Identify which cell holds the provided text, then report its (x, y) central coordinate. 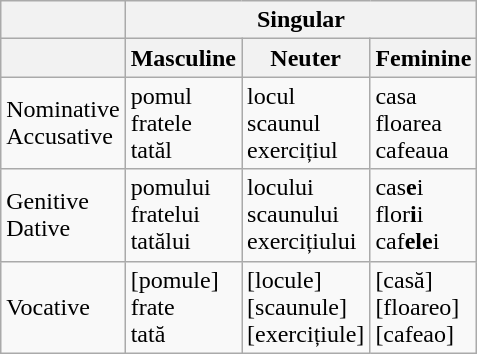
loculuiscaunuluiexercițiului (306, 215)
pomulfrateletatăl (183, 123)
Feminine (424, 58)
Vocative (63, 307)
GenitiveDative (63, 215)
NominativeAccusative (63, 123)
Singular (301, 20)
[pomule]fratetată (183, 307)
casafloareacafeaua (424, 123)
[casă][floareo][cafeao] (424, 307)
loculscaunulexercițiul (306, 123)
Masculine (183, 58)
caseifloriicafelei (424, 215)
Neuter (306, 58)
pomuluifrateluitatălui (183, 215)
[locule][scaunule][exercițiule] (306, 307)
